Detect which cell encompasses the target text, then output its (x, y) center coordinate. 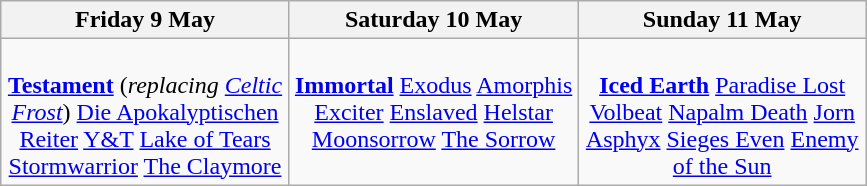
Iced Earth Paradise Lost Volbeat Napalm Death Jorn Asphyx Sieges Even Enemy of the Sun (722, 112)
Friday 9 May (146, 20)
Saturday 10 May (434, 20)
Testament (replacing Celtic Frost) Die Apokalyptischen Reiter Y&T Lake of Tears Stormwarrior The Claymore (146, 112)
Immortal Exodus Amorphis Exciter Enslaved Helstar Moonsorrow The Sorrow (434, 112)
Sunday 11 May (722, 20)
